Determine the (x, y) coordinate at the center of the cell enclosing the given text.  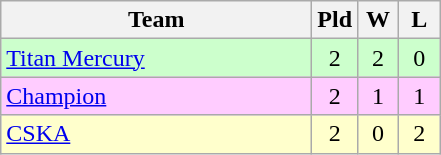
Champion (156, 96)
CSKA (156, 134)
Team (156, 20)
Titan Mercury (156, 58)
W (378, 20)
Pld (335, 20)
L (420, 20)
